Identify which cell holds the provided text, then report its (x, y) central coordinate. 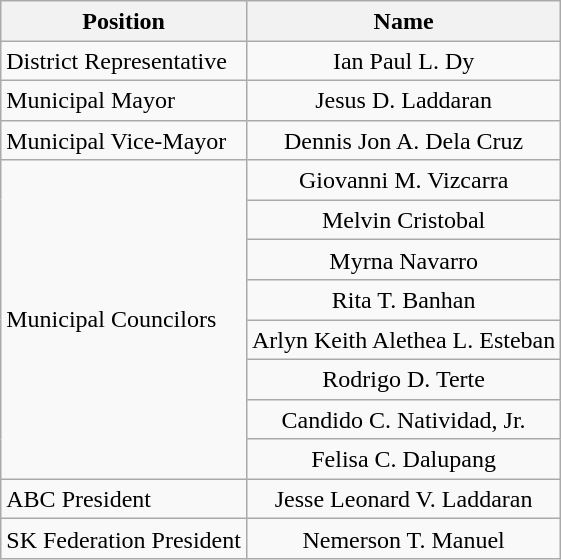
Myrna Navarro (403, 260)
Dennis Jon A. Dela Cruz (403, 140)
ABC President (124, 499)
Name (403, 21)
Ian Paul L. Dy (403, 61)
Jesus D. Laddaran (403, 100)
Municipal Councilors (124, 320)
Nemerson T. Manuel (403, 539)
Municipal Vice-Mayor (124, 140)
Candido C. Natividad, Jr. (403, 419)
Melvin Cristobal (403, 220)
Municipal Mayor (124, 100)
Rodrigo D. Terte (403, 379)
SK Federation President (124, 539)
Rita T. Banhan (403, 300)
Felisa C. Dalupang (403, 459)
Jesse Leonard V. Laddaran (403, 499)
District Representative (124, 61)
Giovanni M. Vizcarra (403, 180)
Arlyn Keith Alethea L. Esteban (403, 340)
Position (124, 21)
